Locate the cell with the specified text and output its [x, y] center coordinate. 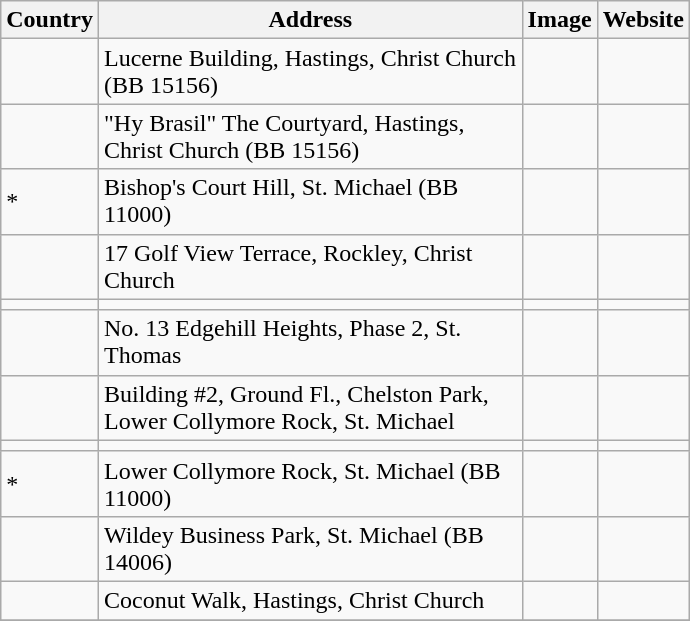
No. 13 Edgehill Heights, Phase 2, St. Thomas [310, 342]
Bishop's Court Hill, St. Michael (BB 11000) [310, 202]
Image [560, 20]
"Hy Brasil" The Courtyard, Hastings, Christ Church (BB 15156) [310, 136]
Lucerne Building, Hastings, Christ Church (BB 15156) [310, 72]
Address [310, 20]
Coconut Walk, Hastings, Christ Church [310, 600]
Website [643, 20]
Wildey Business Park, St. Michael (BB 14006) [310, 548]
Country [50, 20]
17 Golf View Terrace, Rockley, Christ Church [310, 266]
Building #2, Ground Fl., Chelston Park, Lower Collymore Rock, St. Michael [310, 408]
Lower Collymore Rock, St. Michael (BB 11000) [310, 484]
